Detect which cell encompasses the target text, then output its (X, Y) center coordinate. 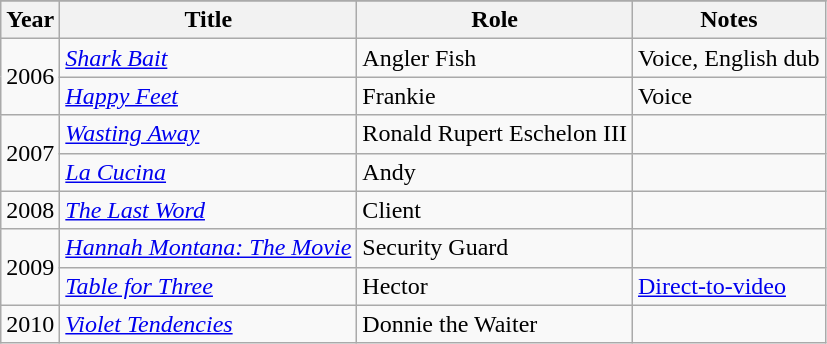
Role (495, 20)
2008 (30, 210)
Ronald Rupert Eschelon III (495, 134)
2010 (30, 324)
Direct-to-video (730, 286)
Donnie the Waiter (495, 324)
Hector (495, 286)
Andy (495, 172)
The Last Word (208, 210)
Voice, English dub (730, 58)
Wasting Away (208, 134)
Client (495, 210)
Voice (730, 96)
2007 (30, 153)
Hannah Montana: The Movie (208, 248)
Security Guard (495, 248)
La Cucina (208, 172)
Year (30, 20)
Angler Fish (495, 58)
2006 (30, 77)
Violet Tendencies (208, 324)
Shark Bait (208, 58)
Frankie (495, 96)
Happy Feet (208, 96)
Title (208, 20)
2009 (30, 267)
Notes (730, 20)
Table for Three (208, 286)
